Detect which cell encompasses the target text, then output its [X, Y] center coordinate. 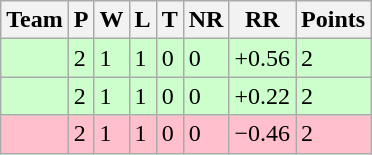
Points [334, 20]
NR [206, 20]
P [81, 20]
W [112, 20]
RR [262, 20]
+0.22 [262, 96]
T [170, 20]
−0.46 [262, 134]
L [142, 20]
Team [35, 20]
+0.56 [262, 58]
